Provide the [X, Y] coordinate of the cell's center where the given text is located.  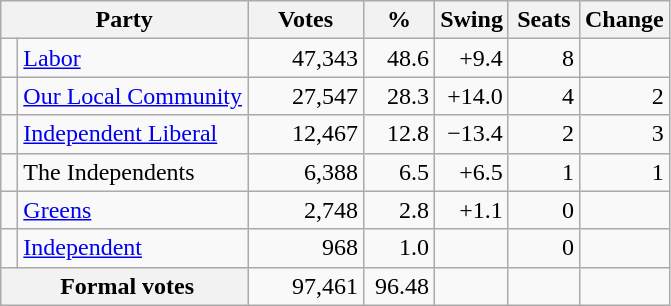
4 [544, 96]
2.8 [400, 210]
Swing [472, 20]
Our Local Community [133, 96]
27,547 [306, 96]
8 [544, 58]
968 [306, 248]
Party [124, 20]
Greens [133, 210]
Votes [306, 20]
+1.1 [472, 210]
3 [624, 134]
Labor [133, 58]
1.0 [400, 248]
12.8 [400, 134]
+6.5 [472, 172]
% [400, 20]
−13.4 [472, 134]
Independent Liberal [133, 134]
The Independents [133, 172]
Change [624, 20]
Seats [544, 20]
6.5 [400, 172]
2,748 [306, 210]
Independent [133, 248]
12,467 [306, 134]
96.48 [400, 286]
Formal votes [124, 286]
97,461 [306, 286]
+14.0 [472, 96]
+9.4 [472, 58]
47,343 [306, 58]
6,388 [306, 172]
28.3 [400, 96]
48.6 [400, 58]
